Find where the given text appears and provide that cell's center as [X, Y] coordinate. 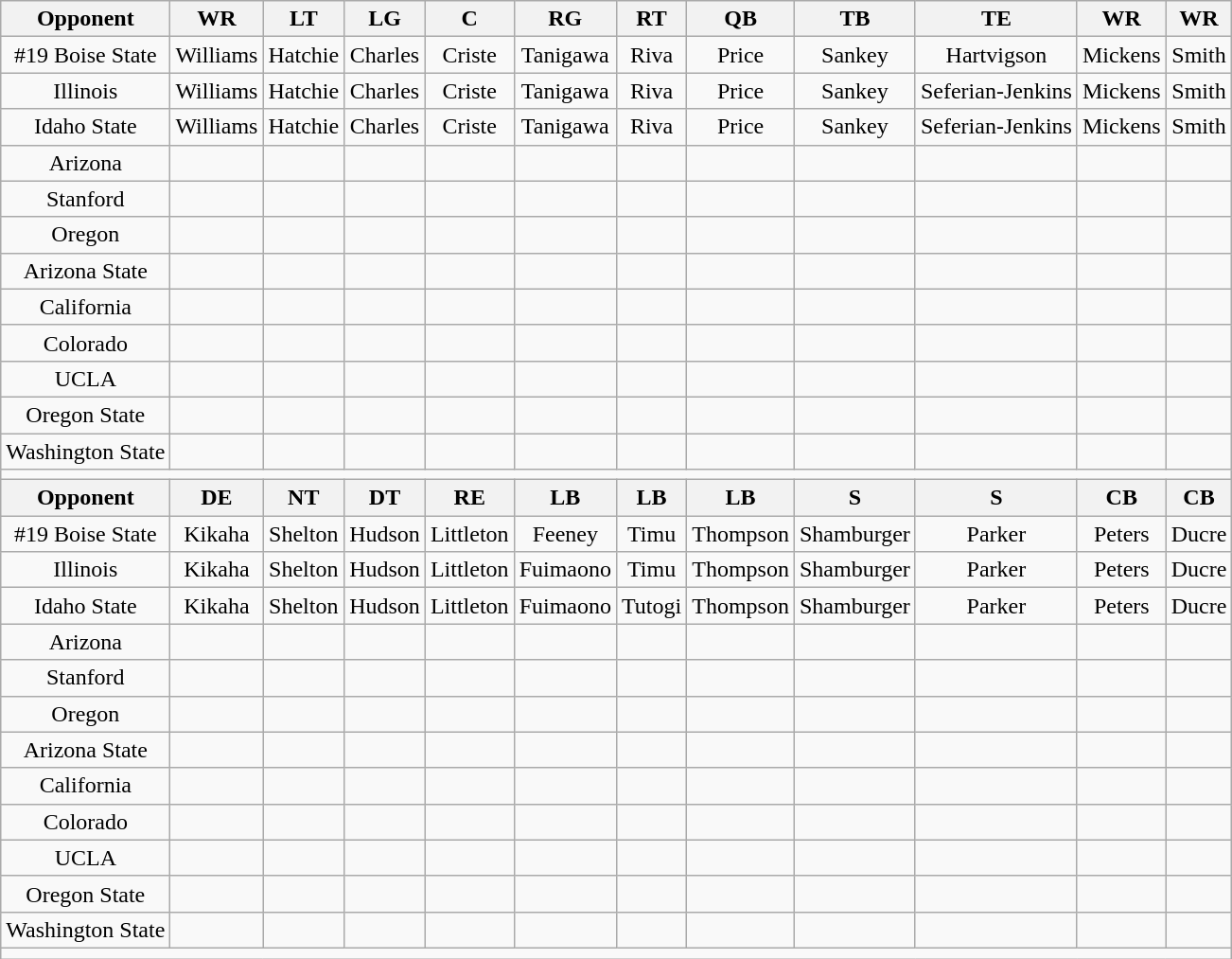
Feeney [565, 534]
RE [469, 498]
RG [565, 19]
DT [385, 498]
Hartvigson [995, 55]
DE [217, 498]
TE [995, 19]
LG [385, 19]
RT [651, 19]
Tutogi [651, 606]
NT [304, 498]
QB [741, 19]
TB [854, 19]
C [469, 19]
LT [304, 19]
